Search for the cell housing the specified text and yield its [X, Y] center coordinate. 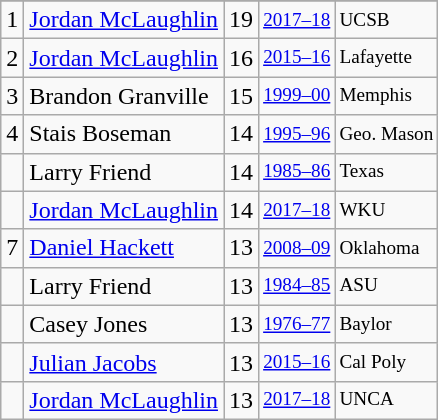
15 [242, 96]
1976–77 [297, 324]
16 [242, 58]
1995–96 [297, 134]
1 [12, 20]
2008–09 [297, 248]
1985–86 [297, 172]
ASU [386, 286]
4 [12, 134]
Stais Boseman [124, 134]
Julian Jacobs [124, 362]
7 [12, 248]
UNCA [386, 400]
Brandon Granville [124, 96]
2 [12, 58]
1999–00 [297, 96]
3 [12, 96]
UCSB [386, 20]
19 [242, 20]
Daniel Hackett [124, 248]
Casey Jones [124, 324]
Texas [386, 172]
Memphis [386, 96]
Lafayette [386, 58]
1984–85 [297, 286]
Oklahoma [386, 248]
WKU [386, 210]
Cal Poly [386, 362]
Geo. Mason [386, 134]
Baylor [386, 324]
